Capture the cell that displays the provided text and extract its (X, Y) central coordinate. 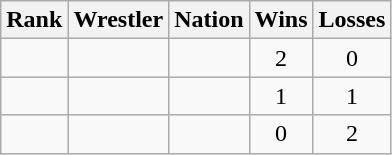
Wins (281, 20)
Wrestler (118, 20)
Losses (352, 20)
Nation (209, 20)
Rank (34, 20)
